Scan for the cell matching the given text and deliver its (x, y) coordinate at center. 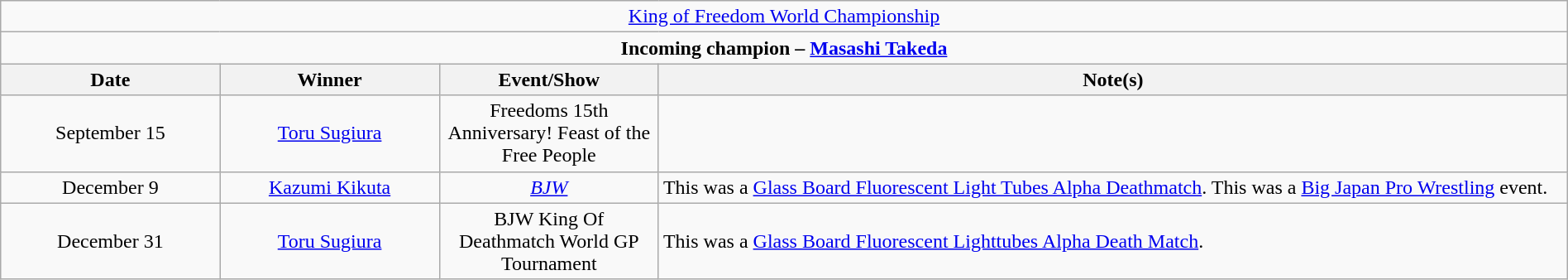
Event/Show (549, 80)
December 9 (111, 187)
Freedoms 15th Anniversary! Feast of the Free People (549, 133)
Winner (329, 80)
Date (111, 80)
BJW King Of Deathmatch World GP Tournament (549, 241)
September 15 (111, 133)
BJW (549, 187)
December 31 (111, 241)
Incoming champion – Masashi Takeda (784, 48)
Note(s) (1113, 80)
Kazumi Kikuta (329, 187)
This was a Glass Board Fluorescent Light Tubes Alpha Deathmatch. This was a Big Japan Pro Wrestling event. (1113, 187)
King of Freedom World Championship (784, 17)
This was a Glass Board Fluorescent Lighttubes Alpha Death Match. (1113, 241)
